From the cell containing the given text, extract its center point as [x, y] coordinate. 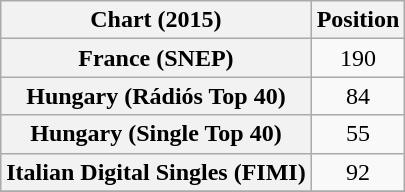
Hungary (Rádiós Top 40) [156, 96]
Hungary (Single Top 40) [156, 134]
Position [358, 20]
190 [358, 58]
84 [358, 96]
France (SNEP) [156, 58]
92 [358, 172]
Italian Digital Singles (FIMI) [156, 172]
Chart (2015) [156, 20]
55 [358, 134]
